Output the [X, Y] coordinate of the center of the cell containing the given text.  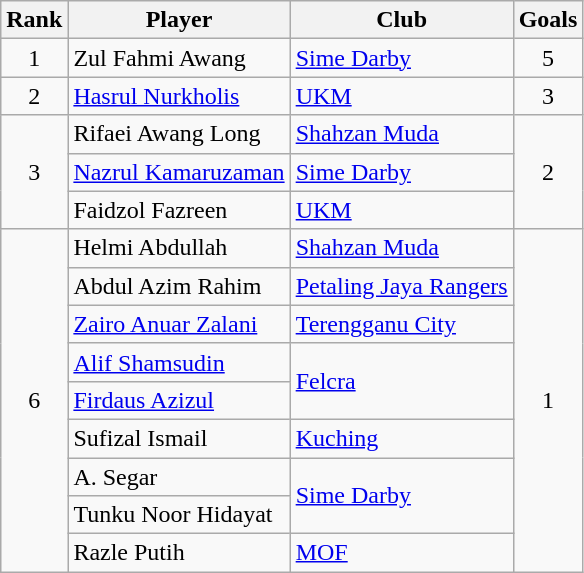
Abdul Azim Rahim [179, 286]
Firdaus Azizul [179, 400]
Hasrul Nurkholis [179, 96]
Helmi Abdullah [179, 248]
Rank [34, 20]
6 [34, 400]
Kuching [402, 438]
Zul Fahmi Awang [179, 58]
MOF [402, 553]
A. Segar [179, 477]
Terengganu City [402, 324]
Felcra [402, 381]
Tunku Noor Hidayat [179, 515]
Goals [548, 20]
5 [548, 58]
Player [179, 20]
Zairo Anuar Zalani [179, 324]
Nazrul Kamaruzaman [179, 172]
Alif Shamsudin [179, 362]
Faidzol Fazreen [179, 210]
Rifaei Awang Long [179, 134]
Sufizal Ismail [179, 438]
Club [402, 20]
Petaling Jaya Rangers [402, 286]
Razle Putih [179, 553]
